From the cell containing the given text, extract its center point as (X, Y) coordinate. 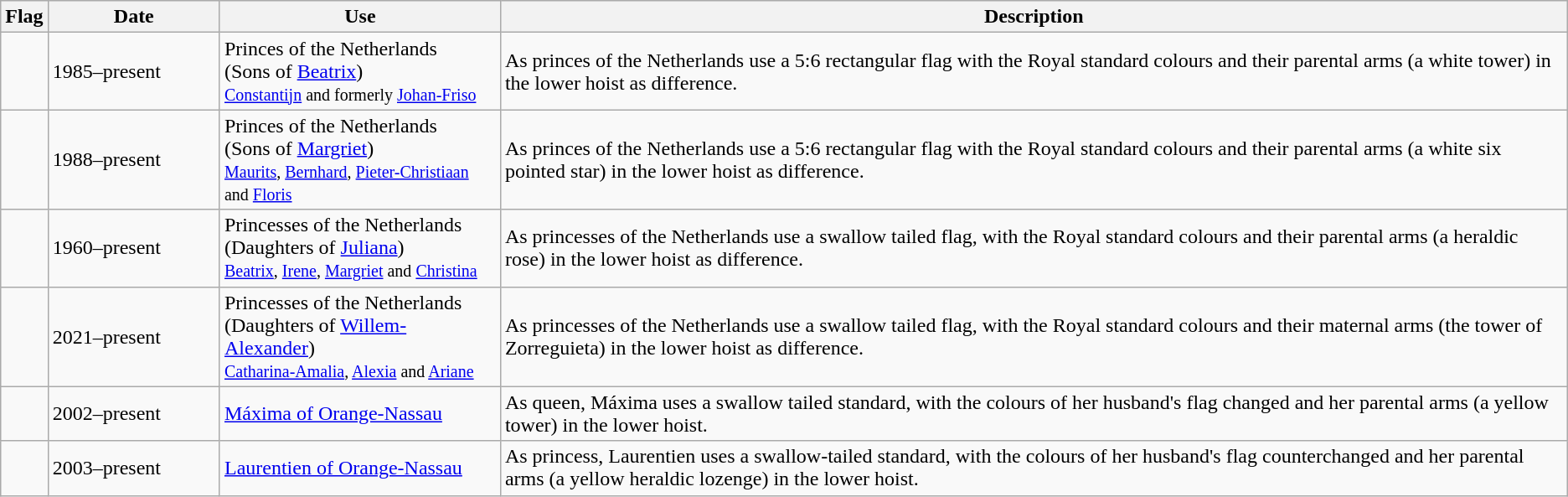
Use (360, 17)
Máxima of Orange-Nassau (360, 414)
Flag (24, 17)
2021–present (134, 337)
Laurentien of Orange-Nassau (360, 468)
1985–present (134, 71)
Princesses of the Netherlands(Daughters of Willem-Alexander)Catharina-Amalia, Alexia and Ariane (360, 337)
2003–present (134, 468)
1960–present (134, 248)
Princes of the Netherlands(Sons of Beatrix)Constantijn and formerly Johan-Friso (360, 71)
1988–present (134, 159)
2002–present (134, 414)
Description (1034, 17)
Princesses of the Netherlands(Daughters of Juliana)Beatrix, Irene, Margriet and Christina (360, 248)
Princes of the Netherlands(Sons of Margriet)Maurits, Bernhard, Pieter-Christiaan and Floris (360, 159)
Date (134, 17)
